Search for the cell housing the specified text and yield its [x, y] center coordinate. 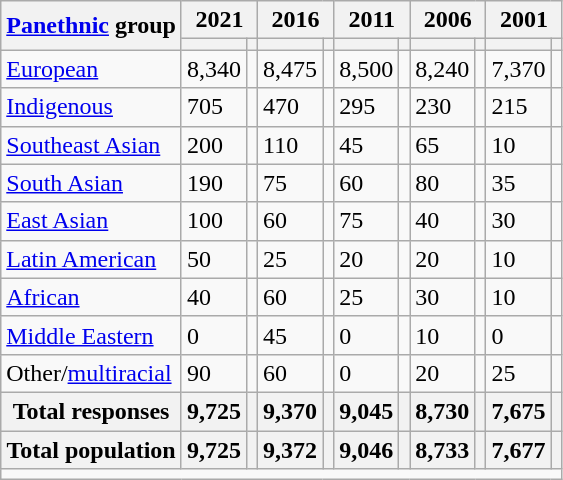
8,340 [214, 69]
European [92, 69]
230 [442, 107]
50 [214, 259]
2006 [448, 20]
Total population [92, 449]
705 [214, 107]
7,370 [518, 69]
65 [442, 145]
8,475 [290, 69]
9,372 [290, 449]
East Asian [92, 221]
200 [214, 145]
8,733 [442, 449]
Indigenous [92, 107]
Other/multiracial [92, 373]
90 [214, 373]
Latin American [92, 259]
South Asian [92, 183]
100 [214, 221]
2011 [372, 20]
190 [214, 183]
8,500 [366, 69]
8,730 [442, 411]
35 [518, 183]
7,675 [518, 411]
110 [290, 145]
8,240 [442, 69]
2021 [219, 20]
80 [442, 183]
2001 [524, 20]
470 [290, 107]
2016 [296, 20]
9,045 [366, 411]
Southeast Asian [92, 145]
African [92, 297]
7,677 [518, 449]
9,370 [290, 411]
295 [366, 107]
Middle Eastern [92, 335]
Total responses [92, 411]
9,046 [366, 449]
215 [518, 107]
Panethnic group [92, 26]
